Output the (X, Y) coordinate of the center of the cell containing the given text.  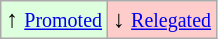
↑ Promoted (54, 20)
↓ Relegated (162, 20)
